Identify which cell holds the provided text, then report its [x, y] central coordinate. 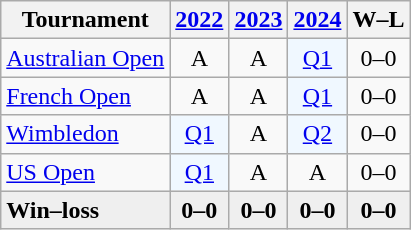
W–L [378, 20]
2022 [200, 20]
US Open [86, 172]
Australian Open [86, 58]
Wimbledon [86, 134]
French Open [86, 96]
Q2 [318, 134]
Tournament [86, 20]
Win–loss [86, 210]
2024 [318, 20]
2023 [258, 20]
